Return [x, y] of the center of cell containing provided text 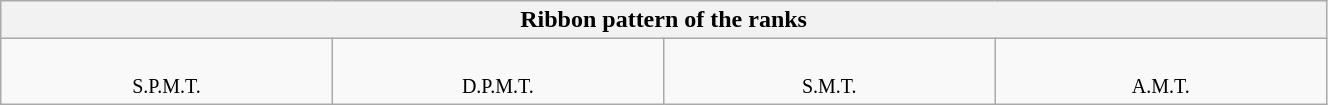
S.M.T. [830, 72]
S.P.M.T. [166, 72]
D.P.M.T. [498, 72]
A.M.T. [1160, 72]
Ribbon pattern of the ranks [664, 20]
